Output the (x, y) coordinate of the center of the cell containing the given text.  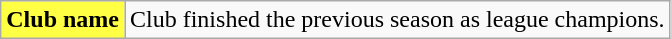
Club finished the previous season as league champions. (397, 20)
Club name (63, 20)
